For the text-containing cell, return its midpoint in [X, Y] coordinate format. 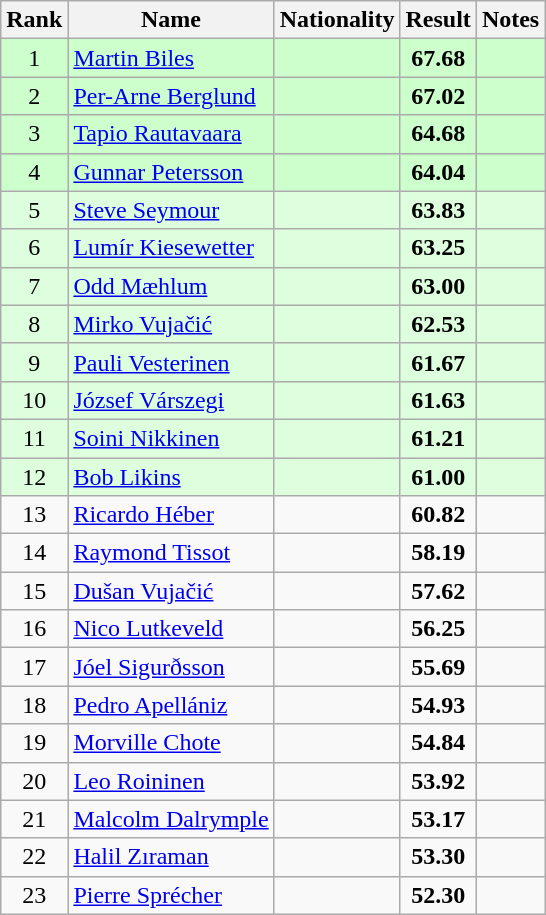
15 [34, 591]
9 [34, 362]
4 [34, 172]
7 [34, 286]
2 [34, 96]
13 [34, 515]
Steve Seymour [171, 210]
Gunnar Petersson [171, 172]
3 [34, 134]
67.68 [438, 58]
Leo Roininen [171, 781]
53.30 [438, 857]
Malcolm Dalrymple [171, 819]
Halil Zıraman [171, 857]
Bob Likins [171, 477]
20 [34, 781]
Nationality [337, 20]
Name [171, 20]
Tapio Rautavaara [171, 134]
52.30 [438, 895]
21 [34, 819]
67.02 [438, 96]
62.53 [438, 324]
56.25 [438, 629]
61.00 [438, 477]
61.21 [438, 438]
József Várszegi [171, 400]
Pauli Vesterinen [171, 362]
Morville Chote [171, 743]
61.67 [438, 362]
Notes [510, 20]
63.83 [438, 210]
11 [34, 438]
8 [34, 324]
Nico Lutkeveld [171, 629]
Rank [34, 20]
53.92 [438, 781]
19 [34, 743]
Lumír Kiesewetter [171, 248]
Odd Mæhlum [171, 286]
Pedro Apellániz [171, 705]
Martin Biles [171, 58]
22 [34, 857]
17 [34, 667]
61.63 [438, 400]
63.25 [438, 248]
Jóel Sigurðsson [171, 667]
63.00 [438, 286]
54.84 [438, 743]
60.82 [438, 515]
Soini Nikkinen [171, 438]
Mirko Vujačić [171, 324]
57.62 [438, 591]
16 [34, 629]
1 [34, 58]
55.69 [438, 667]
Per-Arne Berglund [171, 96]
23 [34, 895]
Dušan Vujačić [171, 591]
18 [34, 705]
Result [438, 20]
Pierre Sprécher [171, 895]
6 [34, 248]
Raymond Tissot [171, 553]
12 [34, 477]
58.19 [438, 553]
14 [34, 553]
5 [34, 210]
Ricardo Héber [171, 515]
53.17 [438, 819]
54.93 [438, 705]
10 [34, 400]
64.04 [438, 172]
64.68 [438, 134]
